Return the (X, Y) coordinate for the center point of the cell that contains the specified text.  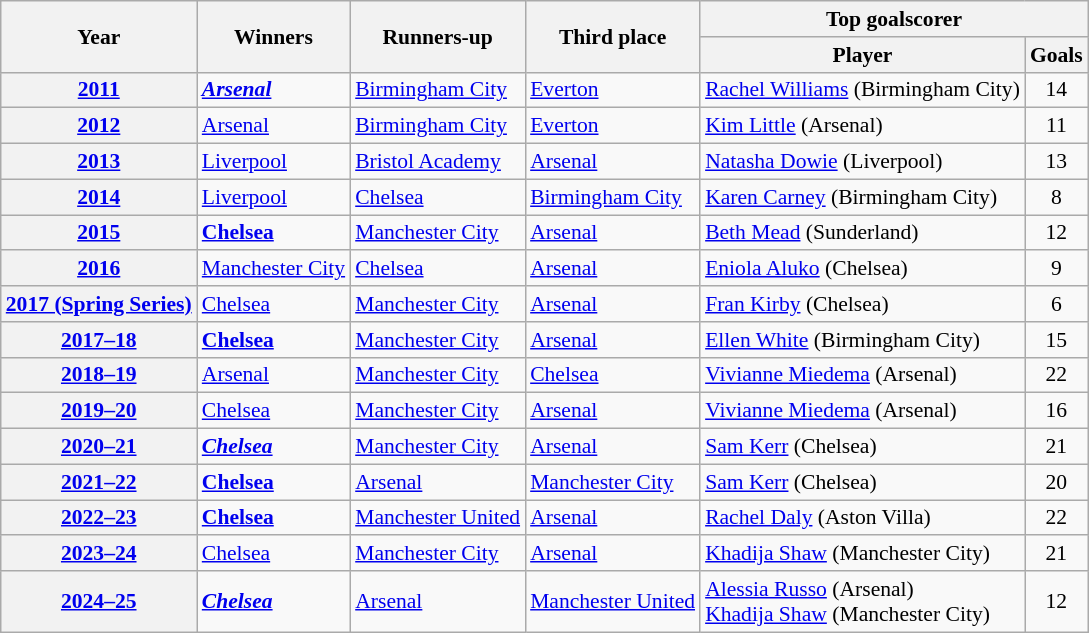
Rachel Daly (Aston Villa) (862, 518)
2015 (99, 233)
Alessia Russo (Arsenal) Khadija Shaw (Manchester City) (862, 602)
Natasha Dowie (Liverpool) (862, 162)
Year (99, 36)
2016 (99, 269)
Winners (274, 36)
20 (1056, 482)
2018–19 (99, 375)
Top goalscorer (894, 19)
Ellen White (Birmingham City) (862, 340)
15 (1056, 340)
14 (1056, 90)
2024–25 (99, 602)
Player (862, 55)
Bristol Academy (438, 162)
2014 (99, 197)
Khadija Shaw (Manchester City) (862, 554)
2017–18 (99, 340)
2023–24 (99, 554)
2022–23 (99, 518)
2013 (99, 162)
2017 (Spring Series) (99, 304)
9 (1056, 269)
Eniola Aluko (Chelsea) (862, 269)
2019–20 (99, 411)
Beth Mead (Sunderland) (862, 233)
Runners-up (438, 36)
6 (1056, 304)
Third place (612, 36)
Goals (1056, 55)
2012 (99, 126)
Rachel Williams (Birmingham City) (862, 90)
Kim Little (Arsenal) (862, 126)
11 (1056, 126)
Fran Kirby (Chelsea) (862, 304)
2020–21 (99, 447)
13 (1056, 162)
8 (1056, 197)
2011 (99, 90)
16 (1056, 411)
Karen Carney (Birmingham City) (862, 197)
2021–22 (99, 482)
